Identify which cell holds the provided text, then report its (X, Y) central coordinate. 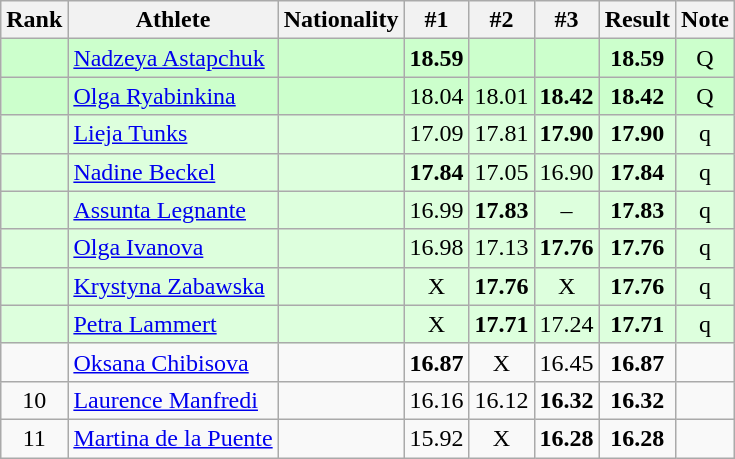
18.04 (436, 96)
#3 (566, 20)
15.92 (436, 438)
17.24 (566, 324)
Assunta Legnante (173, 210)
Martina de la Puente (173, 438)
#1 (436, 20)
17.81 (502, 134)
16.12 (502, 400)
Athlete (173, 20)
17.13 (502, 248)
Olga Ryabinkina (173, 96)
18.01 (502, 96)
Lieja Tunks (173, 134)
#2 (502, 20)
– (566, 210)
16.16 (436, 400)
Krystyna Zabawska (173, 286)
17.05 (502, 172)
Petra Lammert (173, 324)
Oksana Chibisova (173, 362)
Laurence Manfredi (173, 400)
16.99 (436, 210)
Nadine Beckel (173, 172)
10 (34, 400)
Olga Ivanova (173, 248)
17.09 (436, 134)
Nadzeya Astapchuk (173, 58)
Rank (34, 20)
Result (637, 20)
Nationality (341, 20)
16.45 (566, 362)
Note (706, 20)
16.98 (436, 248)
11 (34, 438)
16.90 (566, 172)
